Pinpoint the cell where the given text exists, returning its (x, y) midpoint coordinate. 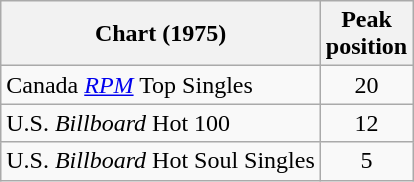
Peakposition (366, 34)
Canada RPM Top Singles (161, 85)
U.S. Billboard Hot Soul Singles (161, 161)
12 (366, 123)
Chart (1975) (161, 34)
5 (366, 161)
20 (366, 85)
U.S. Billboard Hot 100 (161, 123)
